Return the (X, Y) coordinate for the center point of the cell that contains the specified text.  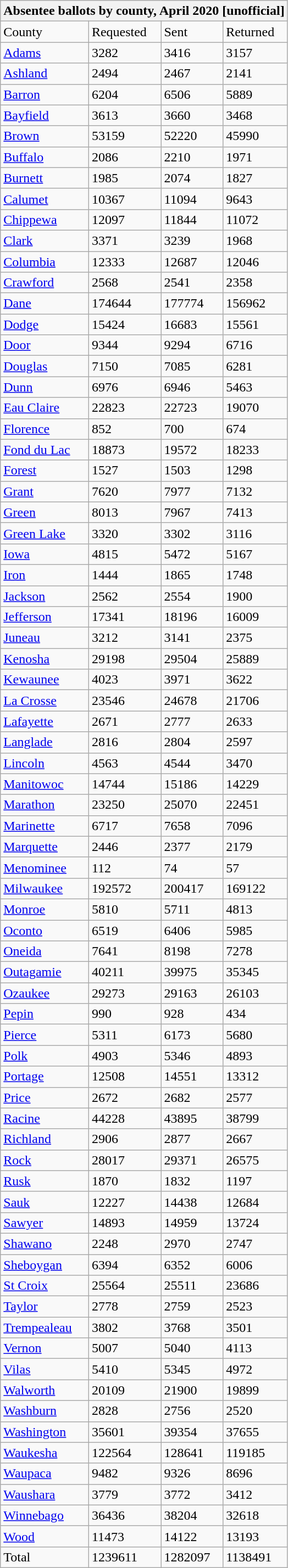
La Crosse (45, 701)
38799 (255, 1118)
7150 (125, 366)
13312 (255, 1077)
Lafayette (45, 721)
36436 (125, 1515)
6976 (125, 387)
Eau Claire (45, 408)
12684 (255, 1202)
2828 (125, 1411)
Requested (125, 32)
25889 (255, 659)
Outagamie (45, 972)
18233 (255, 450)
Rusk (45, 1181)
852 (125, 429)
2523 (255, 1307)
Polk (45, 1056)
4903 (125, 1056)
Iron (45, 575)
17341 (125, 617)
174644 (125, 304)
3768 (192, 1328)
Buffalo (45, 157)
1503 (192, 471)
5463 (255, 387)
5346 (192, 1056)
7977 (192, 491)
Washburn (45, 1411)
9643 (255, 199)
29371 (192, 1160)
9326 (192, 1474)
14893 (125, 1223)
Green (45, 512)
14229 (255, 784)
25511 (192, 1286)
Vernon (45, 1348)
3302 (192, 533)
Marquette (45, 847)
2597 (255, 742)
3157 (255, 53)
7413 (255, 512)
Kenosha (45, 659)
Fond du Lac (45, 450)
6406 (192, 931)
9294 (192, 345)
2074 (192, 178)
7620 (125, 491)
7096 (255, 826)
3613 (125, 115)
Lincoln (45, 763)
1444 (125, 575)
Grant (45, 491)
Langlade (45, 742)
24678 (192, 701)
7658 (192, 826)
13724 (255, 1223)
Washington (45, 1432)
7132 (255, 491)
112 (125, 867)
122564 (125, 1453)
1298 (255, 471)
177774 (192, 304)
6946 (192, 387)
1865 (192, 575)
4893 (255, 1056)
16683 (192, 324)
3802 (125, 1328)
Oneida (45, 951)
2778 (125, 1307)
5711 (192, 909)
Winnebago (45, 1515)
3212 (125, 638)
74 (192, 867)
Richland (45, 1139)
2906 (125, 1139)
Green Lake (45, 533)
2141 (255, 74)
8013 (125, 512)
192572 (125, 888)
1870 (125, 1181)
15561 (255, 324)
32618 (255, 1515)
County (45, 32)
Ozaukee (45, 993)
6506 (192, 94)
2671 (125, 721)
Bayfield (45, 115)
29504 (192, 659)
Barron (45, 94)
12687 (192, 262)
39354 (192, 1432)
434 (255, 1014)
20109 (125, 1390)
5040 (192, 1348)
12227 (125, 1202)
35345 (255, 972)
200417 (192, 888)
Calumet (45, 199)
Trempealeau (45, 1328)
Door (45, 345)
21900 (192, 1390)
Total (45, 1557)
Marathon (45, 805)
Columbia (45, 262)
37655 (255, 1432)
11473 (125, 1536)
9482 (125, 1474)
25564 (125, 1286)
5889 (255, 94)
11094 (192, 199)
3779 (125, 1494)
21706 (255, 701)
39975 (192, 972)
3971 (192, 680)
Jackson (45, 596)
Adams (45, 53)
23250 (125, 805)
6352 (192, 1264)
5680 (255, 1035)
6519 (125, 931)
2777 (192, 721)
3282 (125, 53)
2577 (255, 1097)
6281 (255, 366)
45990 (255, 136)
Dodge (45, 324)
2086 (125, 157)
Milwaukee (45, 888)
2682 (192, 1097)
1968 (255, 240)
5007 (125, 1348)
14438 (192, 1202)
22451 (255, 805)
674 (255, 429)
7085 (192, 366)
9344 (125, 345)
3412 (255, 1494)
928 (192, 1014)
169122 (255, 888)
3470 (255, 763)
2210 (192, 157)
Menominee (45, 867)
13193 (255, 1536)
Absentee ballots by county, April 2020 [unofficial] (144, 11)
11844 (192, 220)
11072 (255, 220)
Waukesha (45, 1453)
16009 (255, 617)
2970 (192, 1244)
3660 (192, 115)
1832 (192, 1181)
Pierce (45, 1035)
1985 (125, 178)
2377 (192, 847)
3772 (192, 1494)
2877 (192, 1139)
5410 (125, 1369)
Clark (45, 240)
29163 (192, 993)
7967 (192, 512)
Oconto (45, 931)
1971 (255, 157)
14122 (192, 1536)
2541 (192, 283)
5345 (192, 1369)
Price (45, 1097)
5985 (255, 931)
4113 (255, 1348)
6717 (125, 826)
3239 (192, 240)
2633 (255, 721)
Sent (192, 32)
5311 (125, 1035)
6173 (192, 1035)
2759 (192, 1307)
2467 (192, 74)
Taylor (45, 1307)
7278 (255, 951)
119185 (255, 1453)
2667 (255, 1139)
2375 (255, 638)
1527 (125, 471)
Brown (45, 136)
Racine (45, 1118)
12333 (125, 262)
1138491 (255, 1557)
2446 (125, 847)
52220 (192, 136)
6716 (255, 345)
18196 (192, 617)
990 (125, 1014)
28017 (125, 1160)
2520 (255, 1411)
2804 (192, 742)
1282097 (192, 1557)
4563 (125, 763)
3141 (192, 638)
Pepin (45, 1014)
Florence (45, 429)
Vilas (45, 1369)
22823 (125, 408)
Dane (45, 304)
Crawford (45, 283)
Rock (45, 1160)
29273 (125, 993)
5810 (125, 909)
53159 (125, 136)
156962 (255, 304)
Chippewa (45, 220)
Marinette (45, 826)
Forest (45, 471)
2756 (192, 1411)
12508 (125, 1077)
1827 (255, 178)
Portage (45, 1077)
Burnett (45, 178)
2358 (255, 283)
Kewaunee (45, 680)
2179 (255, 847)
25070 (192, 805)
3622 (255, 680)
1900 (255, 596)
43895 (192, 1118)
6006 (255, 1264)
15424 (125, 324)
3371 (125, 240)
7641 (125, 951)
44228 (125, 1118)
5472 (192, 554)
128641 (192, 1453)
Dunn (45, 387)
Wood (45, 1536)
8198 (192, 951)
3468 (255, 115)
Waushara (45, 1494)
4813 (255, 909)
12046 (255, 262)
Waupaca (45, 1474)
6394 (125, 1264)
6204 (125, 94)
Sawyer (45, 1223)
1239611 (125, 1557)
4815 (125, 554)
Walworth (45, 1390)
19899 (255, 1390)
1197 (255, 1181)
3416 (192, 53)
Iowa (45, 554)
Manitowoc (45, 784)
Shawano (45, 1244)
2568 (125, 283)
3501 (255, 1328)
1748 (255, 575)
8696 (255, 1474)
18873 (125, 450)
26103 (255, 993)
26575 (255, 1160)
12097 (125, 220)
14959 (192, 1223)
Douglas (45, 366)
4544 (192, 763)
23686 (255, 1286)
2672 (125, 1097)
2248 (125, 1244)
23546 (125, 701)
29198 (125, 659)
Returned (255, 32)
5167 (255, 554)
40211 (125, 972)
Ashland (45, 74)
2494 (125, 74)
10367 (125, 199)
14744 (125, 784)
15186 (192, 784)
19070 (255, 408)
14551 (192, 1077)
Sheboygan (45, 1264)
35601 (125, 1432)
Juneau (45, 638)
3116 (255, 533)
38204 (192, 1515)
Jefferson (45, 617)
2554 (192, 596)
2562 (125, 596)
Monroe (45, 909)
3320 (125, 533)
2747 (255, 1244)
Sauk (45, 1202)
4023 (125, 680)
St Croix (45, 1286)
4972 (255, 1369)
700 (192, 429)
19572 (192, 450)
2816 (125, 742)
57 (255, 867)
22723 (192, 408)
